Scan for the cell matching the given text and deliver its (X, Y) coordinate at center. 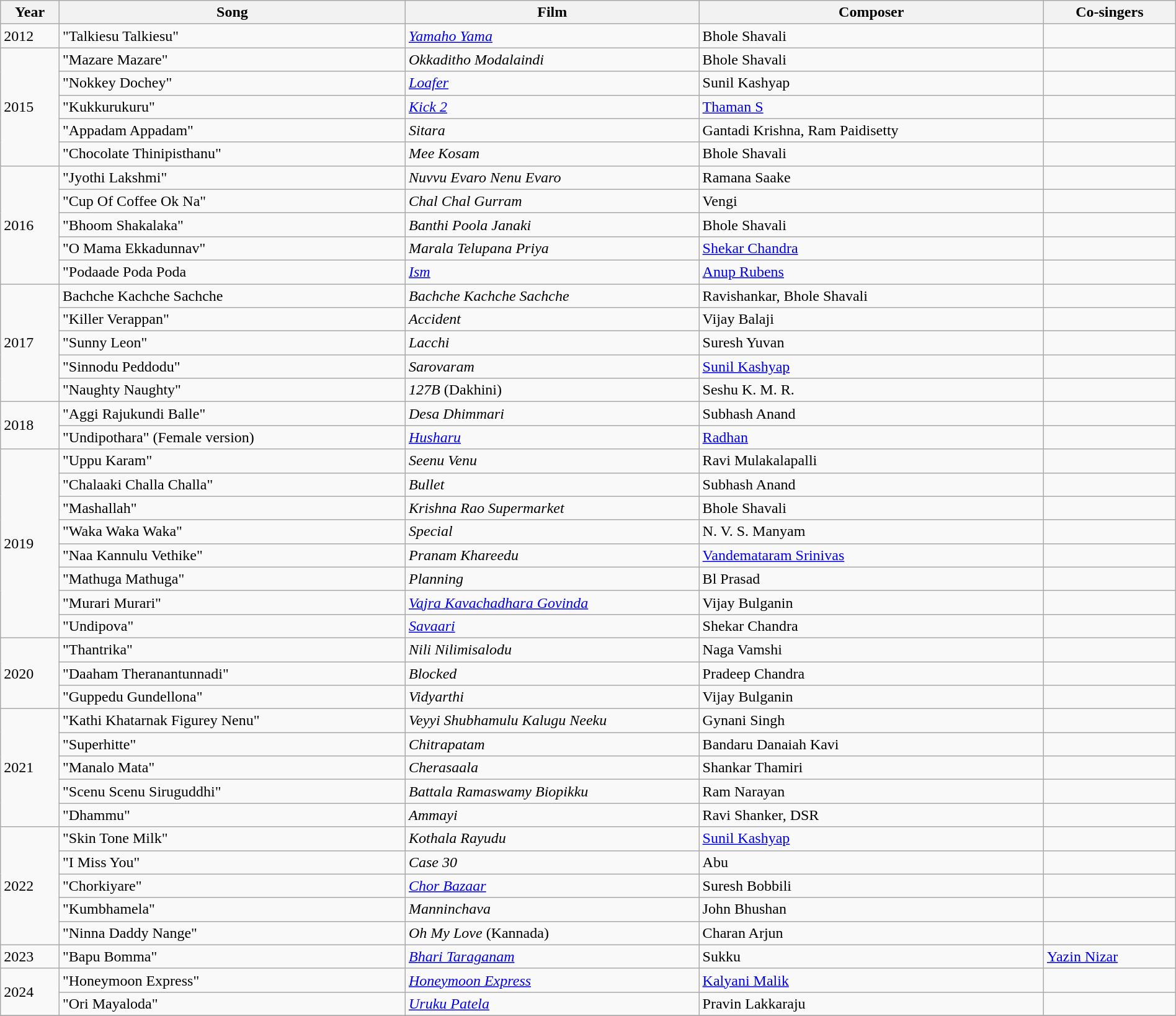
Film (552, 12)
"Uppu Karam" (232, 461)
Marala Telupana Priya (552, 248)
Abu (871, 862)
"Thantrika" (232, 649)
"Appadam Appadam" (232, 130)
"Bhoom Shakalaka" (232, 225)
Ravi Mulakalapalli (871, 461)
Husharu (552, 437)
Vijay Balaji (871, 319)
Honeymoon Express (552, 980)
Ravi Shanker, DSR (871, 815)
"Talkiesu Talkiesu" (232, 36)
Composer (871, 12)
Sarovaram (552, 367)
"Podaade Poda Poda (232, 272)
Kalyani Malik (871, 980)
"Chorkiyare" (232, 886)
Loafer (552, 83)
Anup Rubens (871, 272)
"Kathi Khatarnak Figurey Nenu" (232, 721)
Yamaho Yama (552, 36)
Uruku Patela (552, 1004)
"Sunny Leon" (232, 343)
Bullet (552, 484)
"Nokkey Dochey" (232, 83)
2012 (30, 36)
Suresh Yuvan (871, 343)
"Ori Mayaloda" (232, 1004)
Charan Arjun (871, 933)
Kothala Rayudu (552, 839)
"Daaham Theranantunnadi" (232, 673)
Krishna Rao Supermarket (552, 508)
Vidyarthi (552, 697)
"Killer Verappan" (232, 319)
Battala Ramaswamy Biopikku (552, 791)
"Aggi Rajukundi Balle" (232, 414)
2022 (30, 886)
"Guppedu Gundellona" (232, 697)
Accident (552, 319)
Vajra Kavachadhara Govinda (552, 602)
N. V. S. Manyam (871, 532)
Thaman S (871, 107)
"Superhitte" (232, 744)
Case 30 (552, 862)
Seshu K. M. R. (871, 390)
Pravin Lakkaraju (871, 1004)
Year (30, 12)
"Manalo Mata" (232, 768)
Blocked (552, 673)
2023 (30, 956)
Sitara (552, 130)
2021 (30, 768)
Shankar Thamiri (871, 768)
Co-singers (1109, 12)
2018 (30, 426)
"Undipova" (232, 626)
Bl Prasad (871, 579)
Seenu Venu (552, 461)
"Mashallah" (232, 508)
Savaari (552, 626)
Nuvvu Evaro Nenu Evaro (552, 177)
"Scenu Scenu Siruguddhi" (232, 791)
Nili Nilimisalodu (552, 649)
Cherasaala (552, 768)
"Cup Of Coffee Ok Na" (232, 201)
Vandemataram Srinivas (871, 555)
2017 (30, 343)
Bandaru Danaiah Kavi (871, 744)
Desa Dhimmari (552, 414)
Manninchava (552, 909)
"Honeymoon Express" (232, 980)
Mee Kosam (552, 154)
Banthi Poola Janaki (552, 225)
Chor Bazaar (552, 886)
Radhan (871, 437)
Sukku (871, 956)
"Waka Waka Waka" (232, 532)
"Kukkurukuru" (232, 107)
"Dhammu" (232, 815)
"Mathuga Mathuga" (232, 579)
"Naa Kannulu Vethike" (232, 555)
Veyyi Shubhamulu Kalugu Neeku (552, 721)
"Murari Murari" (232, 602)
Song (232, 12)
Chal Chal Gurram (552, 201)
2016 (30, 225)
Vengi (871, 201)
2024 (30, 992)
"Kumbhamela" (232, 909)
"O Mama Ekkadunnav" (232, 248)
2015 (30, 107)
Gantadi Krishna, Ram Paidisetty (871, 130)
Suresh Bobbili (871, 886)
Ammayi (552, 815)
Gynani Singh (871, 721)
Pradeep Chandra (871, 673)
Kick 2 (552, 107)
Oh My Love (Kannada) (552, 933)
Pranam Khareedu (552, 555)
Chitrapatam (552, 744)
2020 (30, 673)
Yazin Nizar (1109, 956)
Ramana Saake (871, 177)
"Chocolate Thinipisthanu" (232, 154)
Okkaditho Modalaindi (552, 60)
2019 (30, 543)
"Chalaaki Challa Challa" (232, 484)
Ravishankar, Bhole Shavali (871, 296)
"Ninna Daddy Nange" (232, 933)
Ram Narayan (871, 791)
"Jyothi Lakshmi" (232, 177)
"Bapu Bomma" (232, 956)
"Sinnodu Peddodu" (232, 367)
"I Miss You" (232, 862)
Ism (552, 272)
"Undipothara" (Female version) (232, 437)
"Skin Tone Milk" (232, 839)
Lacchi (552, 343)
John Bhushan (871, 909)
127B (Dakhini) (552, 390)
Planning (552, 579)
"Naughty Naughty" (232, 390)
"Mazare Mazare" (232, 60)
Bhari Taraganam (552, 956)
Naga Vamshi (871, 649)
Special (552, 532)
